Capture the cell that displays the provided text and extract its (x, y) central coordinate. 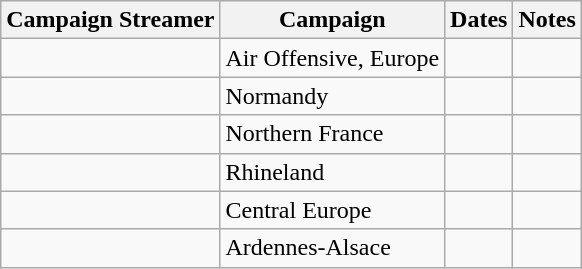
Air Offensive, Europe (332, 58)
Notes (547, 20)
Central Europe (332, 210)
Campaign (332, 20)
Ardennes-Alsace (332, 248)
Northern France (332, 134)
Normandy (332, 96)
Dates (479, 20)
Campaign Streamer (110, 20)
Rhineland (332, 172)
